Pinpoint the cell where the given text exists, returning its (x, y) midpoint coordinate. 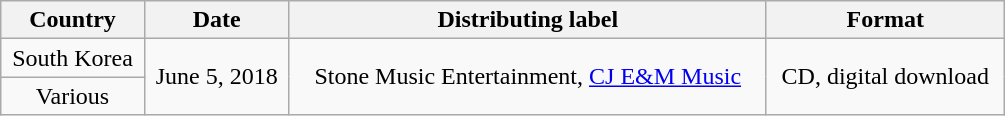
Country (73, 20)
Date (216, 20)
CD, digital download (885, 77)
Various (73, 96)
Distributing label (528, 20)
Format (885, 20)
June 5, 2018 (216, 77)
South Korea (73, 58)
Stone Music Entertainment, CJ E&M Music (528, 77)
